Identify which cell holds the provided text, then report its (X, Y) central coordinate. 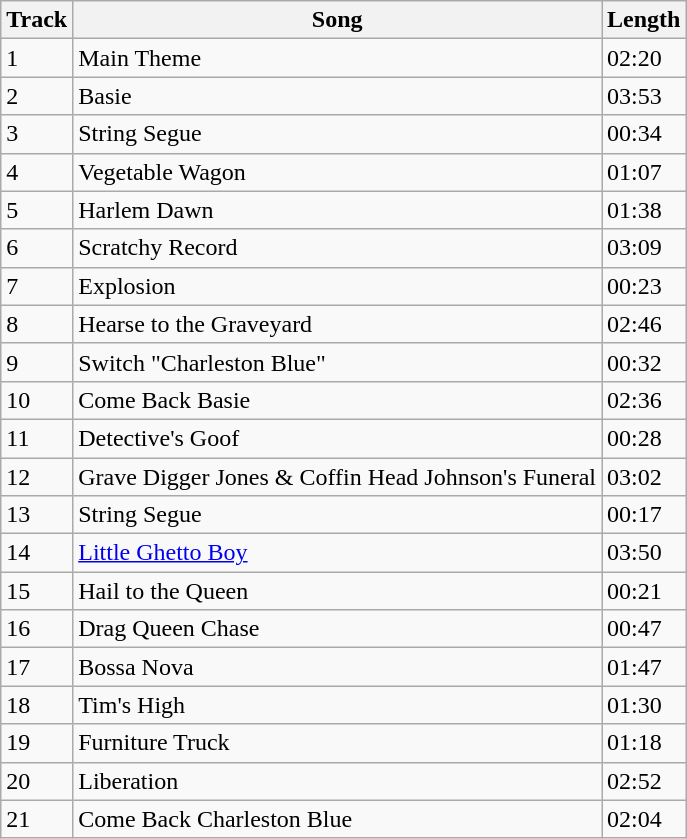
14 (37, 553)
01:30 (644, 705)
02:52 (644, 781)
01:18 (644, 743)
02:36 (644, 400)
Basie (338, 96)
00:28 (644, 438)
16 (37, 629)
00:23 (644, 286)
12 (37, 477)
Hearse to the Graveyard (338, 324)
02:46 (644, 324)
03:09 (644, 248)
Grave Digger Jones & Coffin Head Johnson's Funeral (338, 477)
02:20 (644, 58)
Liberation (338, 781)
19 (37, 743)
3 (37, 134)
Song (338, 20)
5 (37, 210)
10 (37, 400)
Main Theme (338, 58)
Come Back Basie (338, 400)
Vegetable Wagon (338, 172)
Come Back Charleston Blue (338, 819)
6 (37, 248)
Tim's High (338, 705)
2 (37, 96)
15 (37, 591)
00:34 (644, 134)
13 (37, 515)
21 (37, 819)
18 (37, 705)
01:47 (644, 667)
Bossa Nova (338, 667)
Scratchy Record (338, 248)
17 (37, 667)
Furniture Truck (338, 743)
00:21 (644, 591)
Hail to the Queen (338, 591)
00:47 (644, 629)
Detective's Goof (338, 438)
Switch "Charleston Blue" (338, 362)
01:07 (644, 172)
00:32 (644, 362)
Little Ghetto Boy (338, 553)
4 (37, 172)
02:04 (644, 819)
Drag Queen Chase (338, 629)
8 (37, 324)
20 (37, 781)
1 (37, 58)
01:38 (644, 210)
03:50 (644, 553)
Explosion (338, 286)
7 (37, 286)
03:02 (644, 477)
Harlem Dawn (338, 210)
Length (644, 20)
Track (37, 20)
9 (37, 362)
00:17 (644, 515)
03:53 (644, 96)
11 (37, 438)
